Scan for the cell matching the given text and deliver its (x, y) coordinate at center. 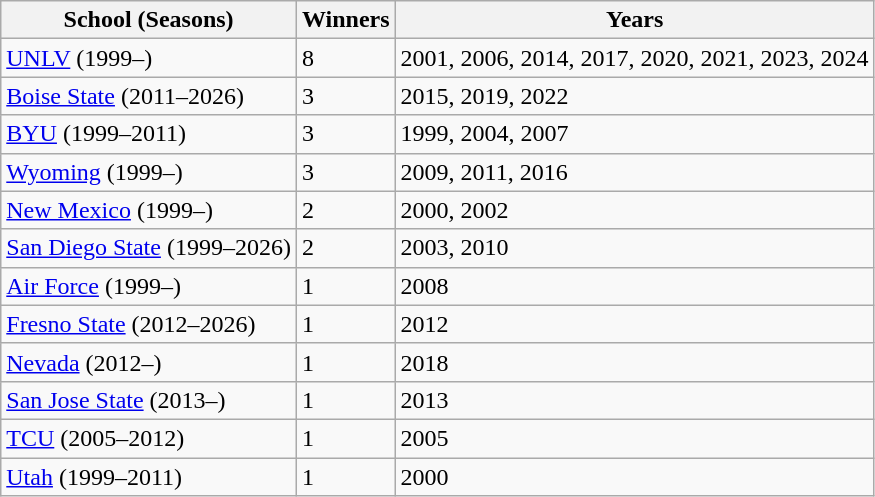
2000, 2002 (634, 210)
School (Seasons) (149, 20)
2015, 2019, 2022 (634, 96)
2018 (634, 362)
San Jose State (2013–) (149, 400)
2000 (634, 477)
Fresno State (2012–2026) (149, 324)
San Diego State (1999–2026) (149, 248)
Utah (1999–2011) (149, 477)
2013 (634, 400)
Winners (346, 20)
2001, 2006, 2014, 2017, 2020, 2021, 2023, 2024 (634, 58)
Boise State (2011–2026) (149, 96)
Nevada (2012–) (149, 362)
2009, 2011, 2016 (634, 172)
TCU (2005–2012) (149, 438)
2003, 2010 (634, 248)
Wyoming (1999–) (149, 172)
2012 (634, 324)
BYU (1999–2011) (149, 134)
8 (346, 58)
UNLV (1999–) (149, 58)
New Mexico (1999–) (149, 210)
2005 (634, 438)
Air Force (1999–) (149, 286)
1999, 2004, 2007 (634, 134)
2008 (634, 286)
Years (634, 20)
